Output the [X, Y] coordinate of the center of the cell containing the given text.  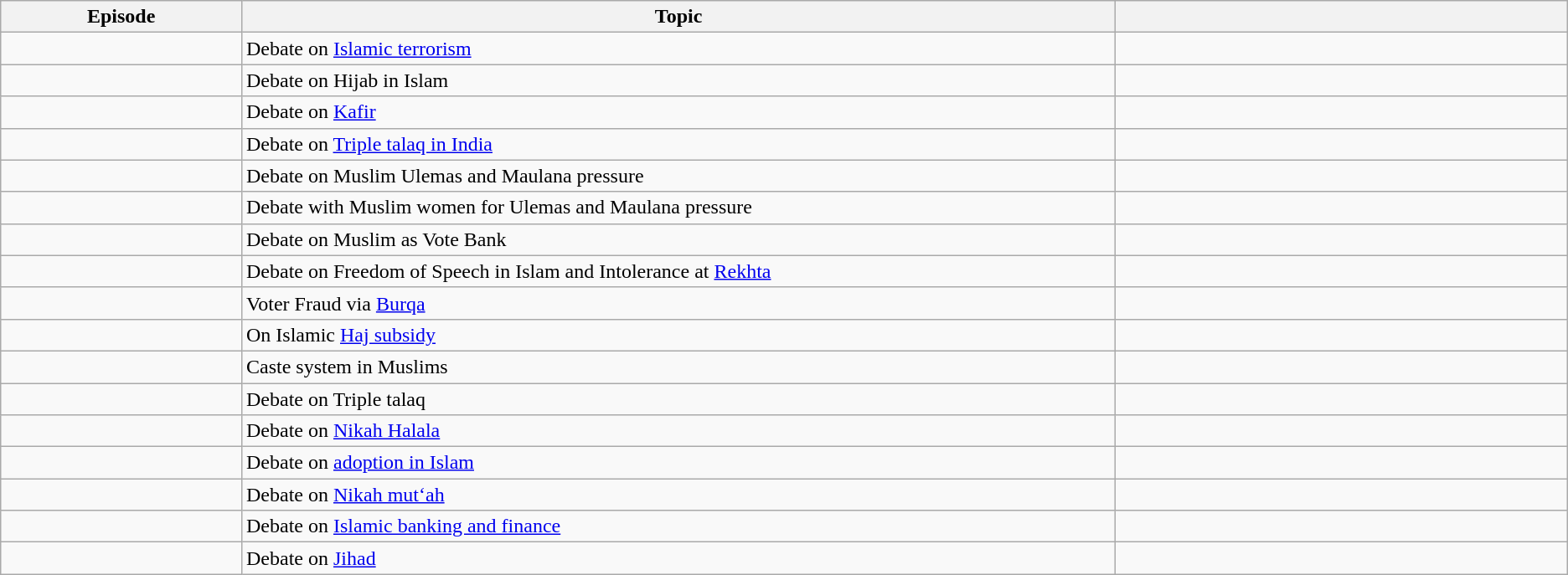
Voter Fraud via Burqa [678, 303]
Debate on Islamic terrorism [678, 49]
Debate on Islamic banking and finance [678, 526]
Debate on Muslim Ulemas and Maulana pressure [678, 176]
Caste system in Muslims [678, 367]
Debate on adoption in Islam [678, 463]
Debate on Hijab in Islam [678, 80]
Debate on Freedom of Speech in Islam and Intolerance at Rekhta [678, 271]
Debate on Kafir [678, 112]
Debate on Nikah Halala [678, 431]
Debate on Triple talaq in India [678, 144]
On Islamic Haj subsidy [678, 335]
Topic [678, 17]
Debate on Jihad [678, 558]
Debate on Muslim as Vote Bank [678, 239]
Debate with Muslim women for Ulemas and Maulana pressure [678, 208]
Debate on Triple talaq [678, 399]
Episode [121, 17]
Debate on Nikah mut‘ah [678, 495]
